Extract the [X, Y] coordinate from the center of the cell holding the provided text.  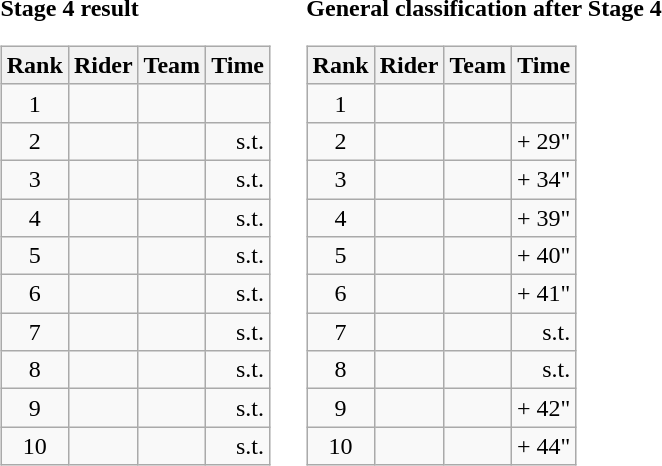
+ 29" [543, 141]
+ 44" [543, 446]
+ 42" [543, 408]
+ 39" [543, 217]
+ 41" [543, 294]
+ 40" [543, 256]
+ 34" [543, 179]
